Capture the cell that displays the provided text and extract its [x, y] central coordinate. 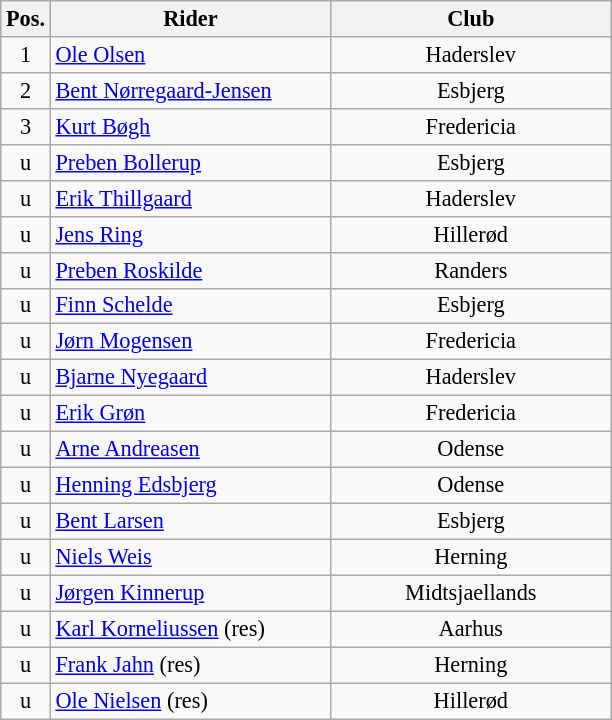
Arne Andreasen [190, 450]
2 [26, 90]
Kurt Bøgh [190, 126]
Jørgen Kinnerup [190, 593]
Ole Olsen [190, 55]
Bent Larsen [190, 521]
Bent Nørregaard-Jensen [190, 90]
Midtsjaellands [471, 593]
Bjarne Nyegaard [190, 378]
Club [471, 19]
Erik Grøn [190, 414]
Rider [190, 19]
1 [26, 55]
Niels Weis [190, 557]
Jørn Mogensen [190, 342]
Frank Jahn (res) [190, 665]
Randers [471, 270]
Pos. [26, 19]
Ole Nielsen (res) [190, 701]
3 [26, 126]
Finn Schelde [190, 306]
Henning Edsbjerg [190, 485]
Aarhus [471, 629]
Preben Roskilde [190, 270]
Erik Thillgaard [190, 198]
Preben Bollerup [190, 162]
Karl Korneliussen (res) [190, 629]
Jens Ring [190, 234]
